Provide the (x, y) coordinate of the cell's center where the given text is located.  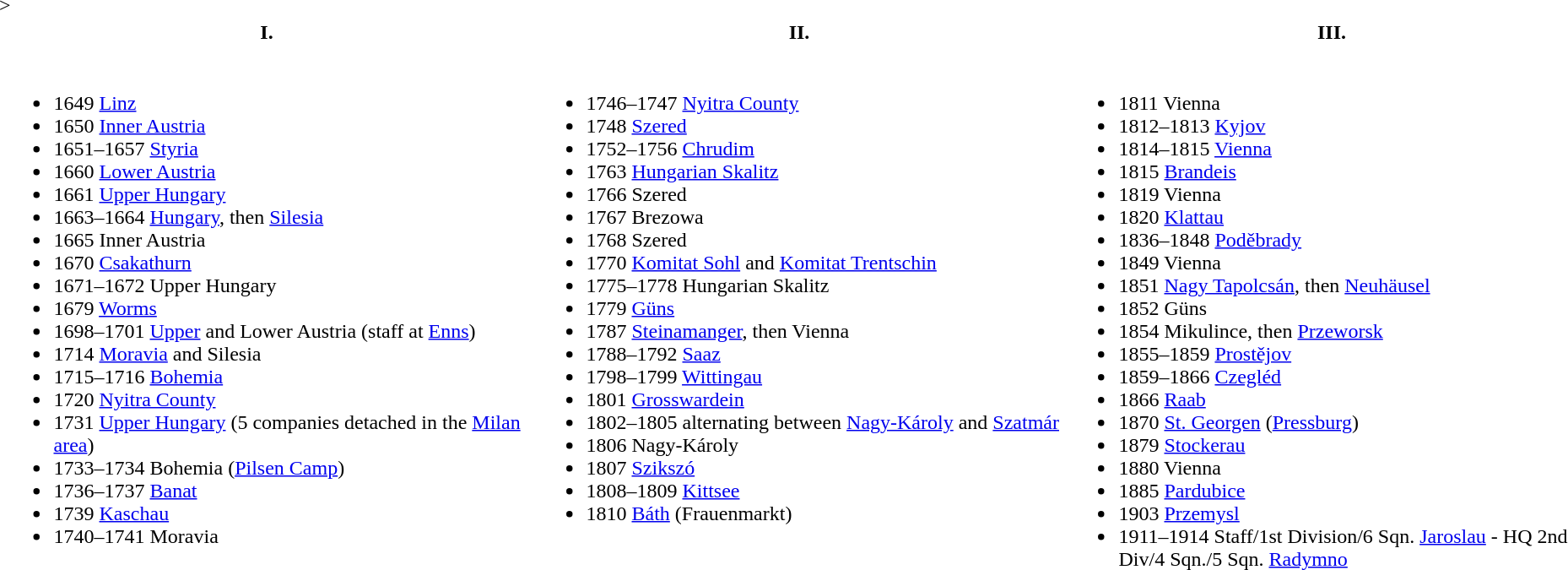
II. (799, 32)
I. (267, 32)
